Pinpoint the cell where the given text exists, returning its [x, y] midpoint coordinate. 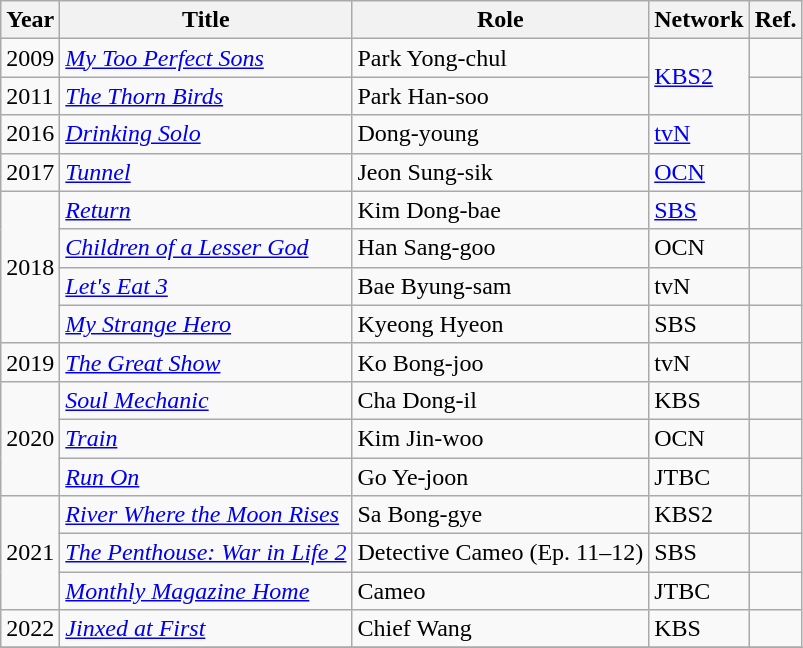
Jeon Sung-sik [500, 172]
Sa Bong-gye [500, 515]
Let's Eat 3 [206, 286]
Drinking Solo [206, 134]
Tunnel [206, 172]
Run On [206, 477]
Kim Jin-woo [500, 438]
Network [699, 20]
Title [206, 20]
Park Han-soo [500, 96]
Monthly Magazine Home [206, 591]
Park Yong-chul [500, 58]
2022 [30, 629]
Year [30, 20]
Cameo [500, 591]
Soul Mechanic [206, 400]
Return [206, 210]
Ko Bong-joo [500, 362]
2021 [30, 553]
Ref. [776, 20]
My Too Perfect Sons [206, 58]
Role [500, 20]
Kyeong Hyeon [500, 324]
Train [206, 438]
Dong-young [500, 134]
Cha Dong-il [500, 400]
The Great Show [206, 362]
The Thorn Birds [206, 96]
2018 [30, 267]
The Penthouse: War in Life 2 [206, 553]
Han Sang-goo [500, 248]
Go Ye-joon [500, 477]
2009 [30, 58]
2016 [30, 134]
2017 [30, 172]
2019 [30, 362]
River Where the Moon Rises [206, 515]
Bae Byung-sam [500, 286]
Jinxed at First [206, 629]
2011 [30, 96]
Detective Cameo (Ep. 11–12) [500, 553]
My Strange Hero [206, 324]
Kim Dong-bae [500, 210]
Chief Wang [500, 629]
2020 [30, 438]
Children of a Lesser God [206, 248]
